Locate the cell with the specified text and output its (X, Y) center coordinate. 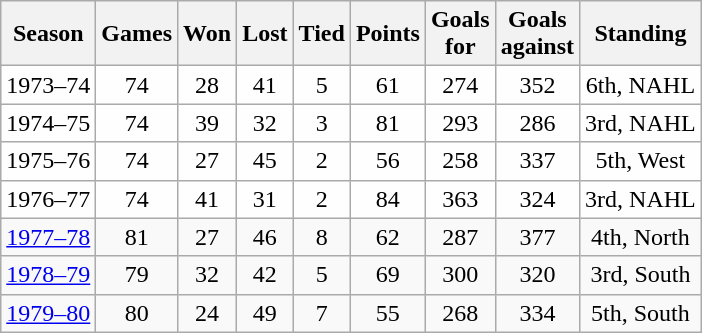
6th, NAHL (641, 85)
56 (388, 161)
Won (208, 34)
268 (460, 313)
1975–76 (48, 161)
287 (460, 237)
Goalsfor (460, 34)
300 (460, 275)
49 (265, 313)
42 (265, 275)
Season (48, 34)
258 (460, 161)
69 (388, 275)
8 (322, 237)
363 (460, 199)
79 (137, 275)
274 (460, 85)
5th, South (641, 313)
334 (537, 313)
3 (322, 123)
1977–78 (48, 237)
39 (208, 123)
352 (537, 85)
7 (322, 313)
377 (537, 237)
1974–75 (48, 123)
Games (137, 34)
4th, North (641, 237)
84 (388, 199)
286 (537, 123)
61 (388, 85)
337 (537, 161)
46 (265, 237)
24 (208, 313)
62 (388, 237)
3rd, South (641, 275)
1978–79 (48, 275)
Tied (322, 34)
28 (208, 85)
1979–80 (48, 313)
80 (137, 313)
1973–74 (48, 85)
Goalsagainst (537, 34)
Standing (641, 34)
31 (265, 199)
55 (388, 313)
293 (460, 123)
1976–77 (48, 199)
324 (537, 199)
5th, West (641, 161)
320 (537, 275)
Lost (265, 34)
45 (265, 161)
Points (388, 34)
